From the cell containing the given text, extract its center point as (X, Y) coordinate. 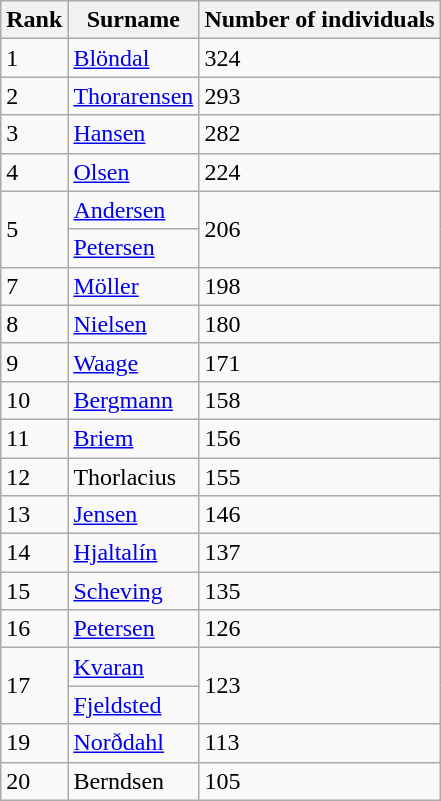
9 (34, 362)
17 (34, 686)
293 (320, 96)
Jensen (134, 515)
Norðdahl (134, 743)
Hjaltalín (134, 553)
Berndsen (134, 781)
282 (320, 134)
206 (320, 229)
20 (34, 781)
Olsen (134, 172)
158 (320, 400)
135 (320, 591)
Thorlacius (134, 477)
4 (34, 172)
11 (34, 438)
Möller (134, 286)
5 (34, 229)
Kvaran (134, 667)
13 (34, 515)
Fjeldsted (134, 705)
Number of individuals (320, 20)
12 (34, 477)
126 (320, 629)
171 (320, 362)
Bergmann (134, 400)
Andersen (134, 210)
198 (320, 286)
15 (34, 591)
Blöndal (134, 58)
Nielsen (134, 324)
2 (34, 96)
180 (320, 324)
Hansen (134, 134)
146 (320, 515)
19 (34, 743)
123 (320, 686)
137 (320, 553)
Rank (34, 20)
Scheving (134, 591)
3 (34, 134)
7 (34, 286)
155 (320, 477)
113 (320, 743)
8 (34, 324)
Briem (134, 438)
105 (320, 781)
224 (320, 172)
1 (34, 58)
14 (34, 553)
324 (320, 58)
Surname (134, 20)
10 (34, 400)
Thorarensen (134, 96)
Waage (134, 362)
16 (34, 629)
156 (320, 438)
